Return [x, y] of the center of cell containing provided text 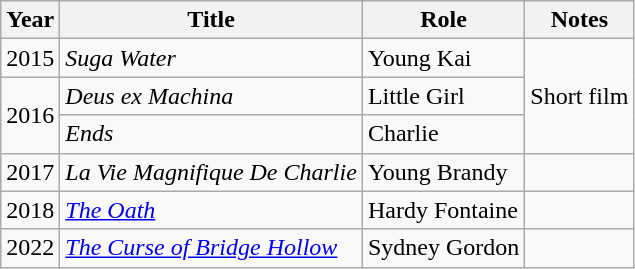
The Curse of Bridge Hollow [212, 248]
2022 [30, 248]
Suga Water [212, 58]
Deus ex Machina [212, 96]
2017 [30, 172]
Year [30, 20]
Sydney Gordon [443, 248]
2018 [30, 210]
Role [443, 20]
Notes [580, 20]
Little Girl [443, 96]
Short film [580, 96]
2015 [30, 58]
Young Brandy [443, 172]
Charlie [443, 134]
The Oath [212, 210]
2016 [30, 115]
Title [212, 20]
Young Kai [443, 58]
La Vie Magnifique De Charlie [212, 172]
Ends [212, 134]
Hardy Fontaine [443, 210]
